Identify which cell holds the provided text, then report its (x, y) central coordinate. 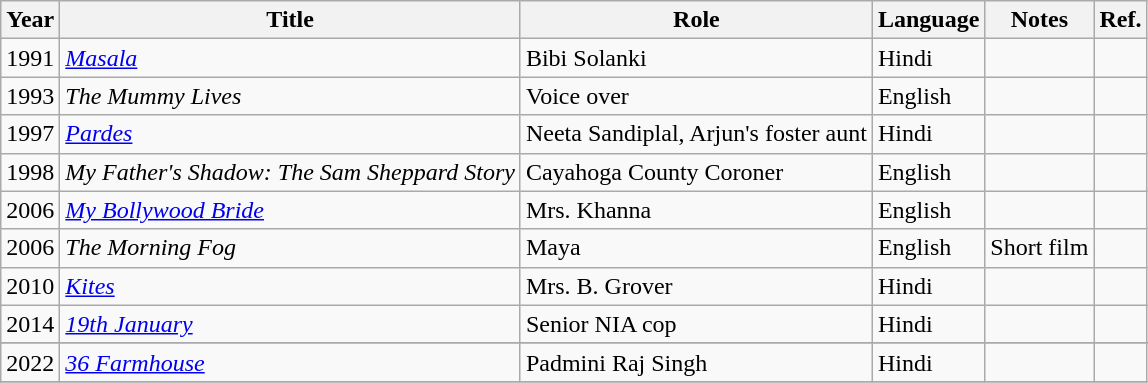
Masala (290, 58)
Mrs. B. Grover (696, 286)
Pardes (290, 134)
19th January (290, 324)
The Morning Fog (290, 248)
Role (696, 20)
My Bollywood Bride (290, 210)
Voice over (696, 96)
Padmini Raj Singh (696, 362)
1997 (30, 134)
1991 (30, 58)
Maya (696, 248)
Cayahoga County Coroner (696, 172)
36 Farmhouse (290, 362)
2014 (30, 324)
Bibi Solanki (696, 58)
Kites (290, 286)
2010 (30, 286)
Mrs. Khanna (696, 210)
1998 (30, 172)
Language (928, 20)
Senior NIA cop (696, 324)
Short film (1040, 248)
2022 (30, 362)
Notes (1040, 20)
1993 (30, 96)
Ref. (1120, 20)
The Mummy Lives (290, 96)
Year (30, 20)
My Father's Shadow: The Sam Sheppard Story (290, 172)
Title (290, 20)
Neeta Sandiplal, Arjun's foster aunt (696, 134)
